Extract the (X, Y) coordinate from the center of the cell holding the provided text.  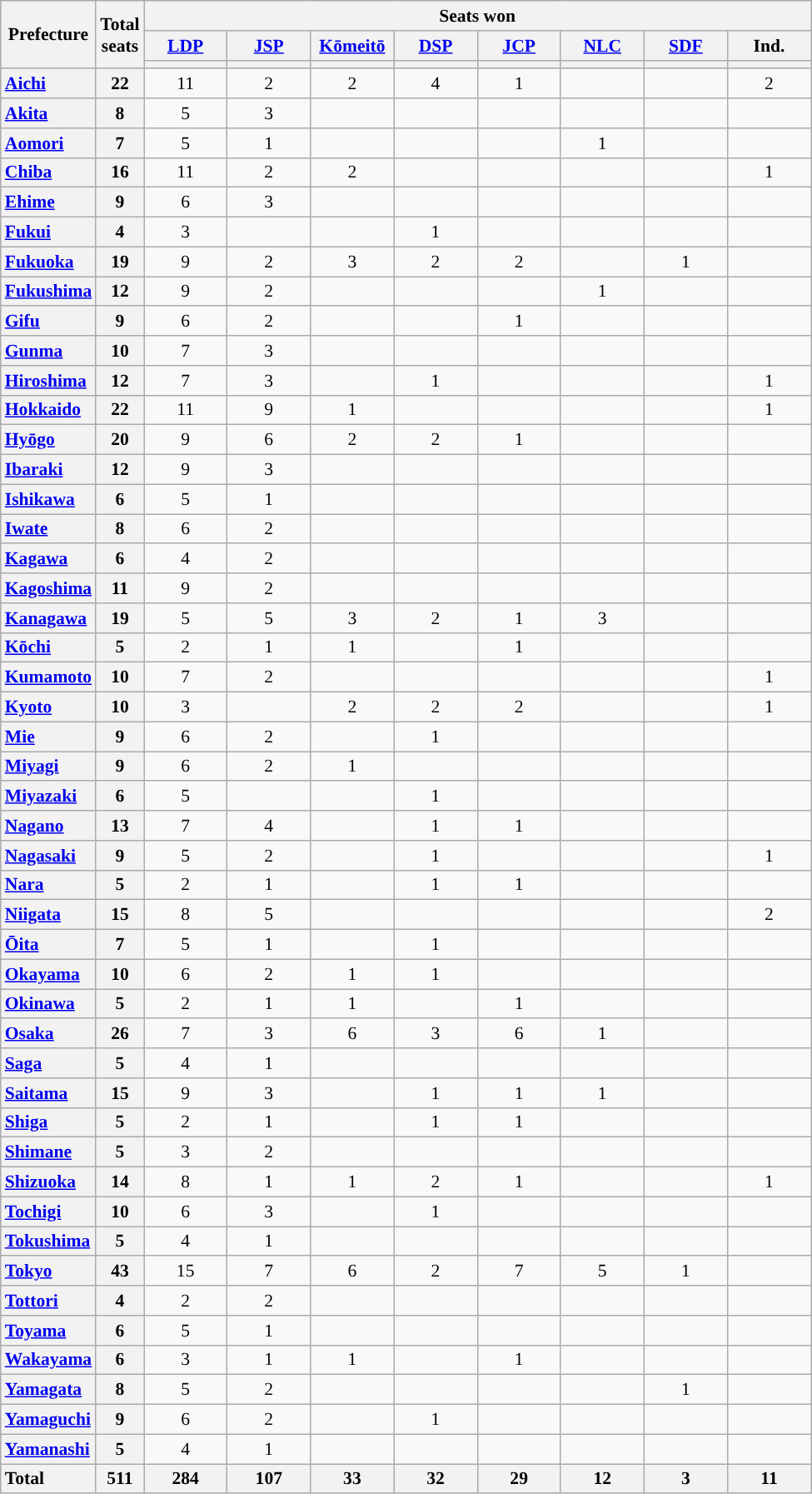
Gifu (48, 322)
SDF (685, 46)
Okayama (48, 974)
Kanagawa (48, 618)
Nagano (48, 826)
511 (120, 1479)
Osaka (48, 1034)
Totalseats (120, 35)
Prefecture (48, 35)
Total (48, 1479)
JCP (519, 46)
Aichi (48, 84)
Ishikawa (48, 499)
Miyagi (48, 767)
Kōmeitō (352, 46)
16 (120, 172)
Kyoto (48, 707)
Saga (48, 1063)
Wakayama (48, 1360)
Kōchi (48, 647)
DSP (436, 46)
Ehime (48, 202)
Fukuoka (48, 262)
Gunma (48, 351)
Shizuoka (48, 1182)
NLC (602, 46)
13 (120, 826)
Shimane (48, 1152)
29 (519, 1479)
Tokushima (48, 1242)
Hiroshima (48, 381)
Tottori (48, 1301)
Kumamoto (48, 677)
Akita (48, 113)
Fukushima (48, 292)
Aomori (48, 143)
Mie (48, 737)
43 (120, 1272)
Iwate (48, 529)
33 (352, 1479)
Chiba (48, 172)
Nara (48, 885)
Kagawa (48, 559)
Seats won (478, 16)
JSP (269, 46)
107 (269, 1479)
Hyōgo (48, 440)
Yamaguchi (48, 1420)
Kagoshima (48, 588)
26 (120, 1034)
Ibaraki (48, 470)
Tochigi (48, 1212)
284 (186, 1479)
Miyazaki (48, 797)
Shiga (48, 1122)
Saitama (48, 1093)
20 (120, 440)
Ōita (48, 945)
LDP (186, 46)
Tokyo (48, 1272)
Okinawa (48, 1004)
Nagasaki (48, 856)
Yamanashi (48, 1449)
Fukui (48, 232)
Hokkaido (48, 410)
Niigata (48, 915)
Ind. (769, 46)
Yamagata (48, 1390)
14 (120, 1182)
Toyama (48, 1331)
32 (436, 1479)
